Pinpoint the cell where the given text exists, returning its [x, y] midpoint coordinate. 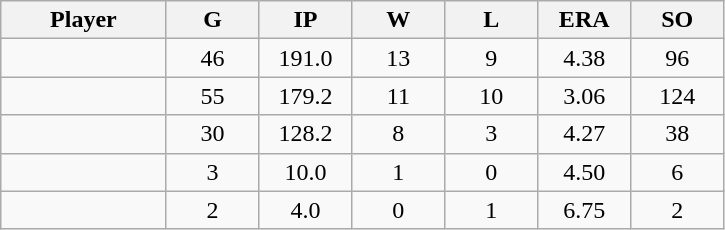
Player [84, 20]
6 [678, 172]
46 [212, 58]
10.0 [306, 172]
SO [678, 20]
179.2 [306, 96]
6.75 [584, 210]
4.0 [306, 210]
96 [678, 58]
W [398, 20]
L [492, 20]
3.06 [584, 96]
38 [678, 134]
30 [212, 134]
G [212, 20]
ERA [584, 20]
9 [492, 58]
128.2 [306, 134]
IP [306, 20]
55 [212, 96]
124 [678, 96]
191.0 [306, 58]
11 [398, 96]
10 [492, 96]
13 [398, 58]
4.38 [584, 58]
8 [398, 134]
4.50 [584, 172]
4.27 [584, 134]
